Scan for the cell matching the given text and deliver its (x, y) coordinate at center. 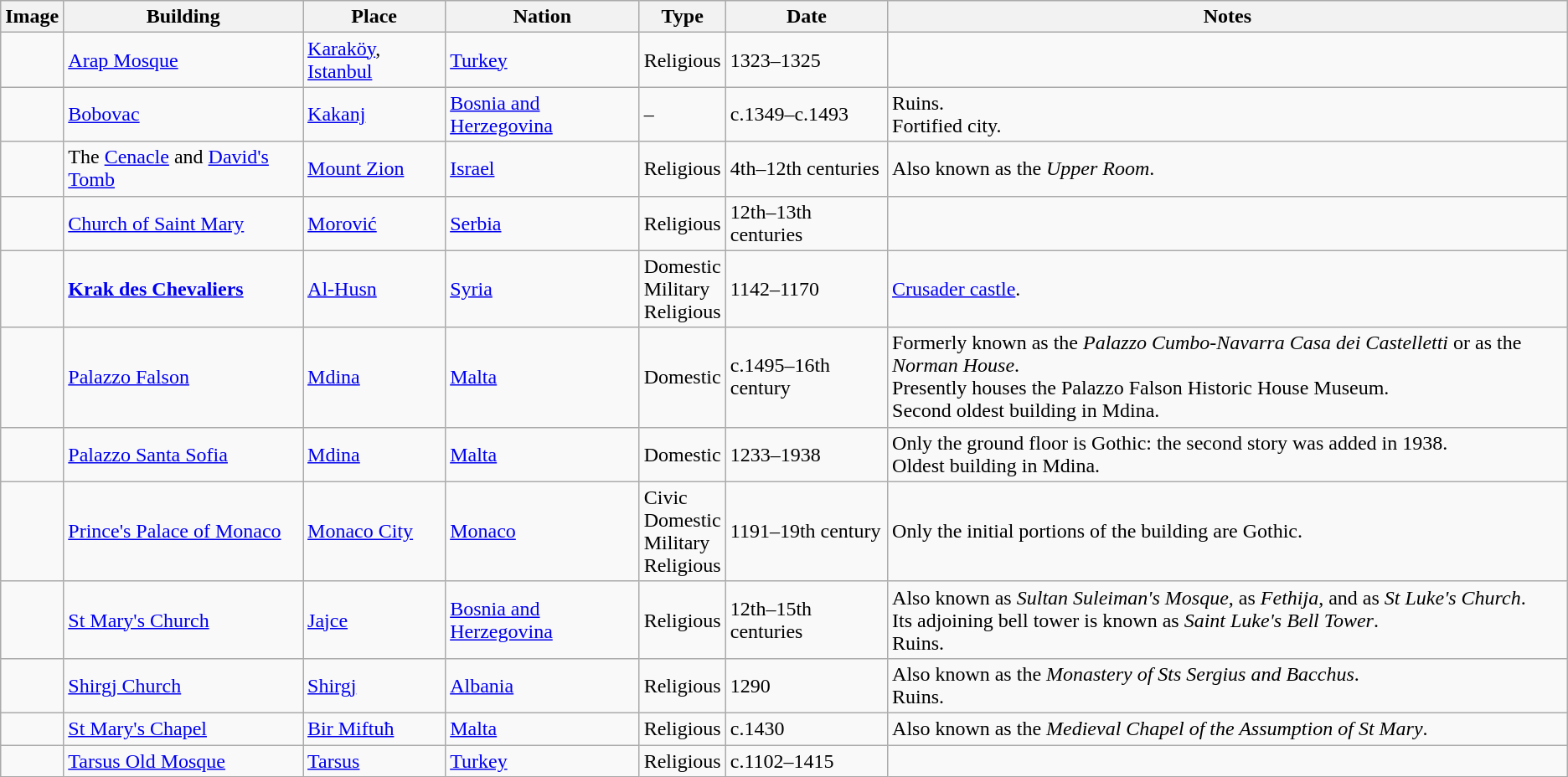
Only the initial portions of the building are Gothic. (1228, 531)
Prince's Palace of Monaco (183, 531)
1290 (806, 685)
Also known as the Upper Room. (1228, 169)
Morović (374, 223)
4th–12th centuries (806, 169)
12th–13th centuries (806, 223)
Syria (543, 289)
Serbia (543, 223)
Also known as the Monastery of Sts Sergius and Bacchus.Ruins. (1228, 685)
c.1102–1415 (806, 761)
Palazzo Santa Sofia (183, 454)
– (682, 114)
c.1495–16th century (806, 377)
12th–15th centuries (806, 620)
Karaköy, Istanbul (374, 60)
CivicDomesticMilitaryReligious (682, 531)
Israel (543, 169)
Ruins.Fortified city. (1228, 114)
Place (374, 17)
c.1349–c.1493 (806, 114)
1191–19th century (806, 531)
Tarsus Old Mosque (183, 761)
The Cenacle and David's Tomb (183, 169)
Crusader castle. (1228, 289)
Also known as the Medieval Chapel of the Assumption of St Mary. (1228, 728)
Shirgj (374, 685)
Nation (543, 17)
Palazzo Falson (183, 377)
Monaco City (374, 531)
Tarsus (374, 761)
Krak des Chevaliers (183, 289)
Date (806, 17)
Bobovac (183, 114)
1323–1325 (806, 60)
Type (682, 17)
Church of Saint Mary (183, 223)
Notes (1228, 17)
Mount Zion (374, 169)
DomesticMilitaryReligious (682, 289)
St Mary's Church (183, 620)
Kakanj (374, 114)
Shirgj Church (183, 685)
1233–1938 (806, 454)
Image (32, 17)
Building (183, 17)
St Mary's Chapel (183, 728)
Jajce (374, 620)
Also known as Sultan Suleiman's Mosque, as Fethija, and as St Luke's Church.Its adjoining bell tower is known as Saint Luke's Bell Tower.Ruins. (1228, 620)
Monaco (543, 531)
Al-Husn (374, 289)
Arap Mosque (183, 60)
Bir Miftuħ (374, 728)
Only the ground floor is Gothic: the second story was added in 1938.Oldest building in Mdina. (1228, 454)
1142–1170 (806, 289)
Albania (543, 685)
c.1430 (806, 728)
